Return [X, Y] of the center of cell containing provided text 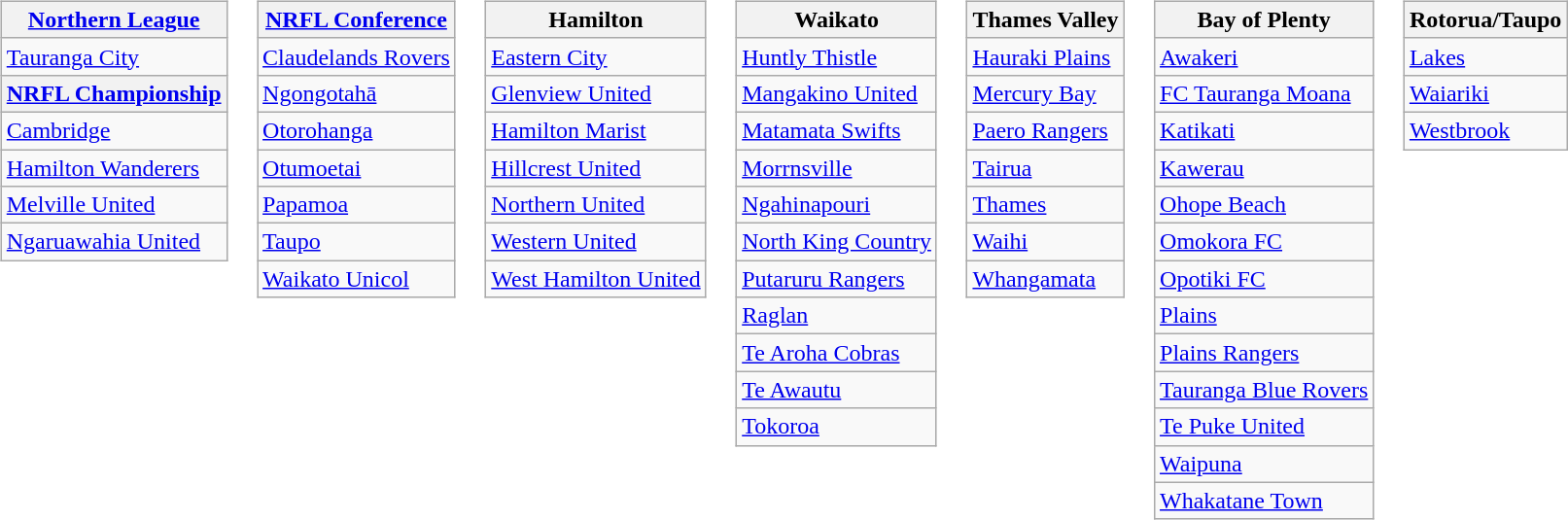
Tauranga Blue Rovers [1264, 390]
Northern League [114, 19]
Tauranga City [114, 56]
Paero Rangers [1046, 130]
Hamilton [596, 19]
Waipuna [1264, 464]
Northern United [596, 205]
Eastern City [596, 56]
Waikato [837, 19]
Tokoroa [837, 427]
Kawerau [1264, 168]
NRFL Conference [357, 19]
Glenview United [596, 93]
Plains Rangers [1264, 353]
Hamilton Marist [596, 130]
North King Country [837, 242]
Waikato Unicol [357, 279]
Ngaruawahia United [114, 242]
Te Puke United [1264, 427]
Putaruru Rangers [837, 279]
Whangamata [1046, 279]
Waiariki [1485, 93]
Awakeri [1264, 56]
Mercury Bay [1046, 93]
Ohope Beach [1264, 205]
Western United [596, 242]
Katikati [1264, 130]
Whakatane Town [1264, 501]
Mangakino United [837, 93]
Otumoetai [357, 168]
Melville United [114, 205]
Plains [1264, 316]
Omokora FC [1264, 242]
Ngongotahā [357, 93]
Hauraki Plains [1046, 56]
Matamata Swifts [837, 130]
Taupo [357, 242]
Raglan [837, 316]
Opotiki FC [1264, 279]
Waihi [1046, 242]
Bay of Plenty [1264, 19]
Morrnsville [837, 168]
Hillcrest United [596, 168]
Cambridge [114, 130]
Otorohanga [357, 130]
NRFL Championship [114, 93]
Ngahinapouri [837, 205]
Claudelands Rovers [357, 56]
Hamilton Wanderers [114, 168]
West Hamilton United [596, 279]
Thames Valley [1046, 19]
Rotorua/Taupo [1485, 19]
Huntly Thistle [837, 56]
Te Aroha Cobras [837, 353]
Tairua [1046, 168]
Papamoa [357, 205]
Te Awautu [837, 390]
Lakes [1485, 56]
FC Tauranga Moana [1264, 93]
Thames [1046, 205]
Westbrook [1485, 130]
